Output the [X, Y] coordinate of the center of the cell containing the given text.  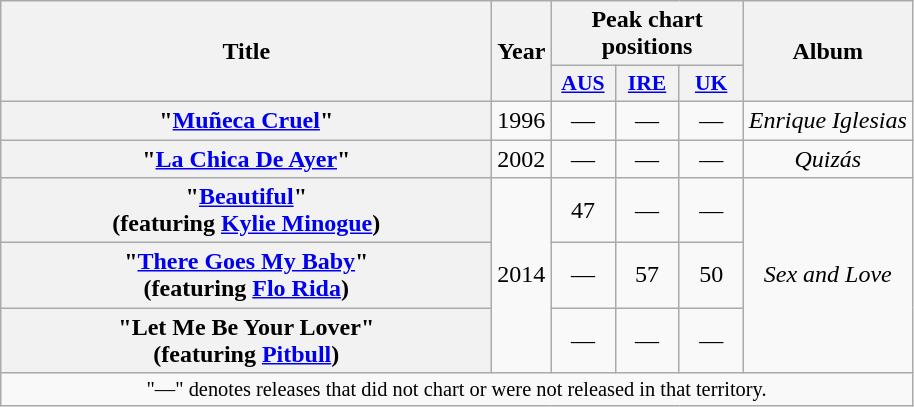
Quizás [828, 159]
Year [522, 52]
Enrique Iglesias [828, 120]
"—" denotes releases that did not chart or were not released in that territory. [457, 390]
50 [711, 276]
Album [828, 52]
Sex and Love [828, 276]
2014 [522, 276]
"Let Me Be Your Lover" (featuring Pitbull) [246, 340]
"There Goes My Baby" (featuring Flo Rida) [246, 276]
1996 [522, 120]
IRE [647, 84]
"Beautiful" (featuring Kylie Minogue) [246, 210]
2002 [522, 159]
Title [246, 52]
UK [711, 84]
"Muñeca Cruel" [246, 120]
57 [647, 276]
47 [583, 210]
"La Chica De Ayer" [246, 159]
AUS [583, 84]
Peak chartpositions [647, 34]
